Scan for the cell matching the given text and deliver its (x, y) coordinate at center. 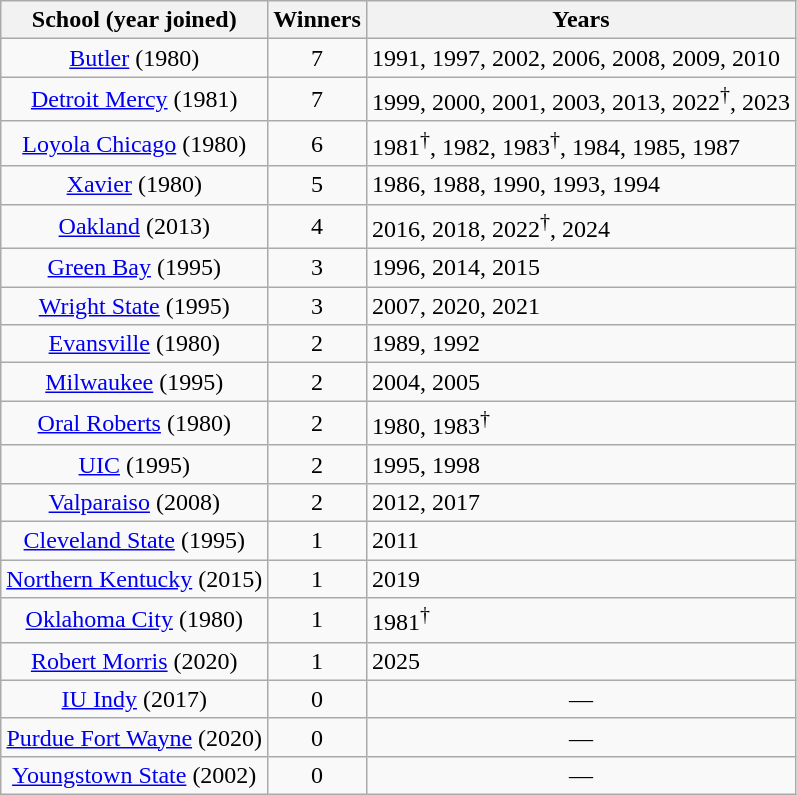
4 (318, 226)
Oral Roberts (1980) (134, 424)
Purdue Fort Wayne (2020) (134, 737)
2016, 2018, 2022†, 2024 (580, 226)
Loyola Chicago (1980) (134, 144)
1995, 1998 (580, 464)
5 (318, 185)
UIC (1995) (134, 464)
1981†, 1982, 1983†, 1984, 1985, 1987 (580, 144)
Oklahoma City (1980) (134, 620)
2019 (580, 579)
2025 (580, 661)
Cleveland State (1995) (134, 541)
Winners (318, 20)
Green Bay (1995) (134, 268)
School (year joined) (134, 20)
Butler (1980) (134, 58)
Robert Morris (2020) (134, 661)
Evansville (1980) (134, 344)
1980, 1983† (580, 424)
1996, 2014, 2015 (580, 268)
Detroit Mercy (1981) (134, 100)
Milwaukee (1995) (134, 382)
Valparaiso (2008) (134, 502)
2012, 2017 (580, 502)
IU Indy (2017) (134, 699)
6 (318, 144)
2011 (580, 541)
1989, 1992 (580, 344)
Wright State (1995) (134, 306)
2004, 2005 (580, 382)
Years (580, 20)
Youngstown State (2002) (134, 775)
1999, 2000, 2001, 2003, 2013, 2022†, 2023 (580, 100)
Oakland (2013) (134, 226)
1981† (580, 620)
1991, 1997, 2002, 2006, 2008, 2009, 2010 (580, 58)
2007, 2020, 2021 (580, 306)
1986, 1988, 1990, 1993, 1994 (580, 185)
Northern Kentucky (2015) (134, 579)
Xavier (1980) (134, 185)
